Identify which cell holds the provided text, then report its (X, Y) central coordinate. 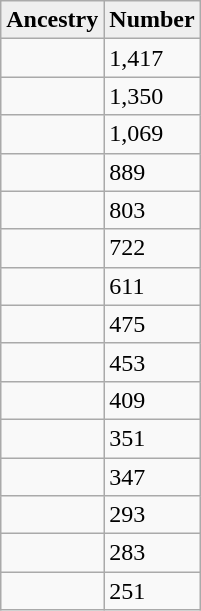
722 (152, 248)
409 (152, 400)
611 (152, 286)
475 (152, 324)
351 (152, 438)
453 (152, 362)
347 (152, 477)
Number (152, 20)
1,350 (152, 96)
889 (152, 172)
1,069 (152, 134)
283 (152, 553)
251 (152, 591)
1,417 (152, 58)
293 (152, 515)
803 (152, 210)
Ancestry (52, 20)
